Determine the [X, Y] coordinate at the center of the cell enclosing the given text.  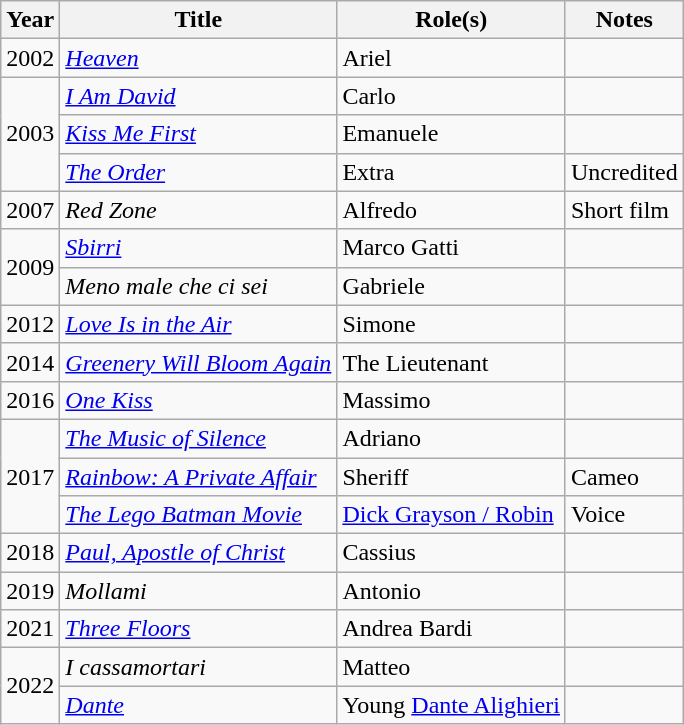
The Music of Silence [198, 438]
I cassamortari [198, 667]
Cameo [624, 477]
2014 [30, 362]
I Am David [198, 96]
Title [198, 20]
Alfredo [452, 210]
Kiss Me First [198, 134]
Cassius [452, 553]
Sheriff [452, 477]
Gabriele [452, 286]
2022 [30, 686]
The Lego Batman Movie [198, 515]
Sbirri [198, 248]
2012 [30, 324]
Marco Gatti [452, 248]
Greenery Will Bloom Again [198, 362]
The Order [198, 172]
Dick Grayson / Robin [452, 515]
Red Zone [198, 210]
Love Is in the Air [198, 324]
2009 [30, 267]
One Kiss [198, 400]
Massimo [452, 400]
Extra [452, 172]
Year [30, 20]
2007 [30, 210]
The Lieutenant [452, 362]
Heaven [198, 58]
Carlo [452, 96]
2003 [30, 134]
Andrea Bardi [452, 629]
Role(s) [452, 20]
2002 [30, 58]
Rainbow: A Private Affair [198, 477]
Antonio [452, 591]
Dante [198, 705]
Mollami [198, 591]
Simone [452, 324]
Ariel [452, 58]
Matteo [452, 667]
Emanuele [452, 134]
Young Dante Alighieri [452, 705]
Adriano [452, 438]
2021 [30, 629]
Notes [624, 20]
Voice [624, 515]
Uncredited [624, 172]
2018 [30, 553]
Paul, Apostle of Christ [198, 553]
Three Floors [198, 629]
2019 [30, 591]
2017 [30, 476]
Short film [624, 210]
2016 [30, 400]
Meno male che ci sei [198, 286]
